Determine the (x, y) coordinate at the center of the cell enclosing the given text.  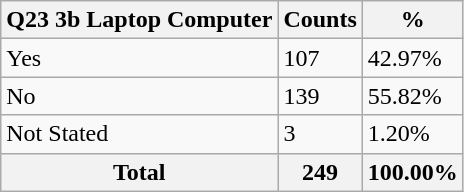
107 (320, 58)
55.82% (412, 96)
3 (320, 134)
Not Stated (140, 134)
% (412, 20)
Total (140, 172)
Q23 3b Laptop Computer (140, 20)
139 (320, 96)
Yes (140, 58)
No (140, 96)
249 (320, 172)
42.97% (412, 58)
100.00% (412, 172)
1.20% (412, 134)
Counts (320, 20)
